Locate the cell with the specified text and output its [X, Y] center coordinate. 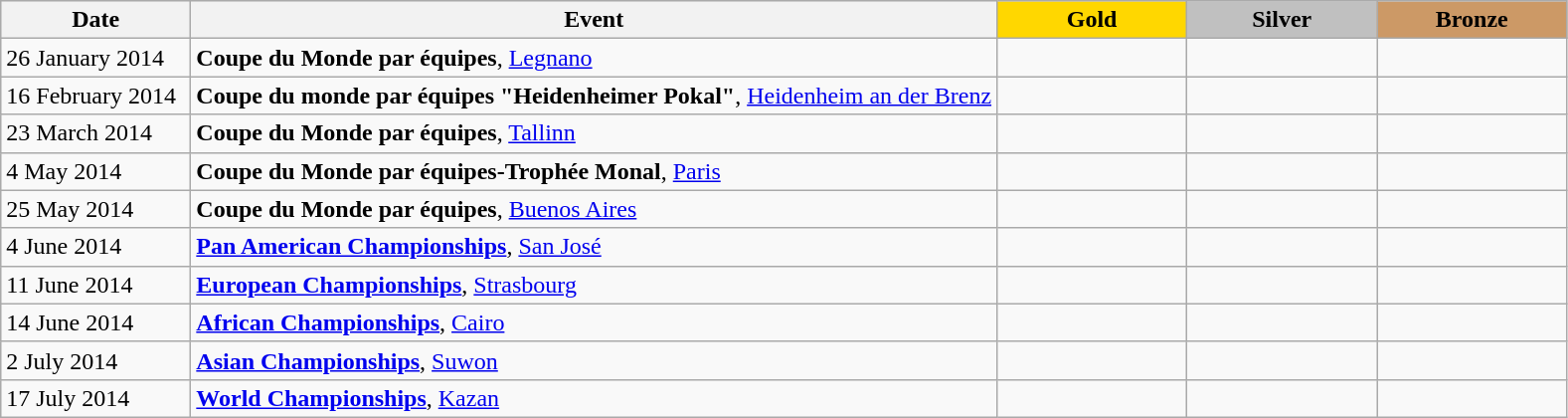
Bronze [1472, 20]
25 May 2014 [95, 209]
4 June 2014 [95, 247]
4 May 2014 [95, 171]
Coupe du monde par équipes "Heidenheimer Pokal", Heidenheim an der Brenz [595, 96]
Coupe du Monde par équipes, Buenos Aires [595, 209]
European Championships, Strasbourg [595, 285]
11 June 2014 [95, 285]
Asian Championships, Suwon [595, 360]
16 February 2014 [95, 96]
Coupe du Monde par équipes, Tallinn [595, 133]
2 July 2014 [95, 360]
Pan American Championships, San José [595, 247]
World Championships, Kazan [595, 398]
Date [95, 20]
26 January 2014 [95, 58]
17 July 2014 [95, 398]
14 June 2014 [95, 322]
Event [595, 20]
Silver [1283, 20]
Coupe du Monde par équipes-Trophée Monal, Paris [595, 171]
Coupe du Monde par équipes, Legnano [595, 58]
African Championships, Cairo [595, 322]
23 March 2014 [95, 133]
Gold [1092, 20]
